Scan for the cell matching the given text and deliver its (x, y) coordinate at center. 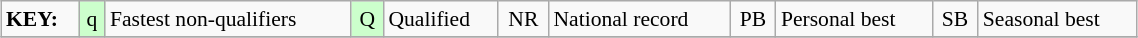
Personal best (854, 19)
Seasonal best (1058, 19)
NR (523, 19)
KEY: (40, 19)
Fastest non-qualifiers (228, 19)
Qualified (440, 19)
National record (639, 19)
PB (753, 19)
Q (367, 19)
SB (955, 19)
q (92, 19)
